Scan for the cell matching the given text and deliver its (X, Y) coordinate at center. 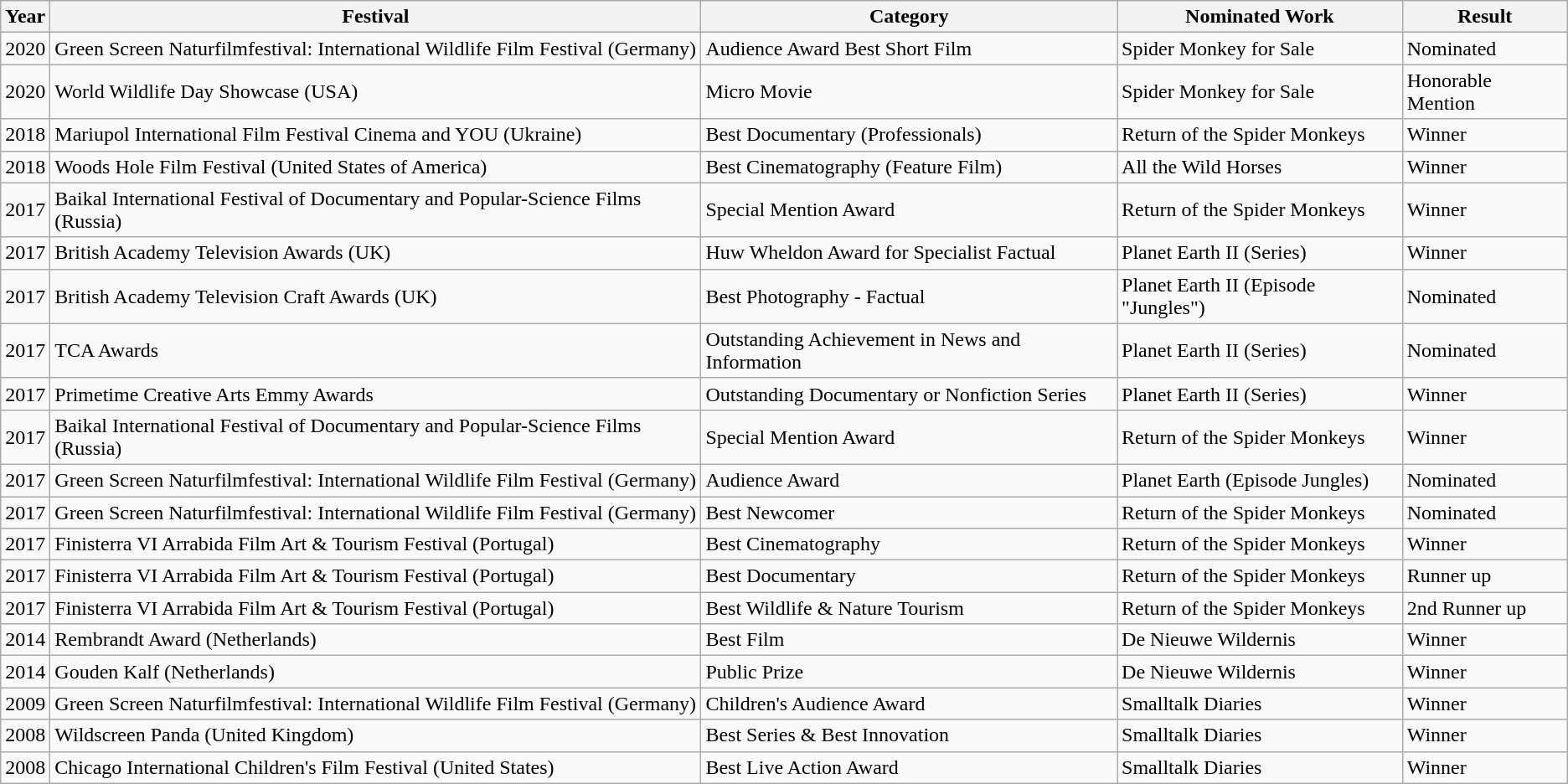
Primetime Creative Arts Emmy Awards (375, 394)
Rembrandt Award (Netherlands) (375, 640)
Wildscreen Panda (United Kingdom) (375, 735)
Audience Award Best Short Film (910, 49)
Micro Movie (910, 92)
Public Prize (910, 672)
2nd Runner up (1484, 608)
Best Documentary (910, 576)
Best Cinematography (910, 544)
Children's Audience Award (910, 704)
Best Photography - Factual (910, 297)
Mariupol International Film Festival Cinema and YOU (Ukraine) (375, 135)
Year (25, 17)
Audience Award (910, 480)
Huw Wheldon Award for Specialist Factual (910, 253)
British Academy Television Awards (UK) (375, 253)
Outstanding Documentary or Nonfiction Series (910, 394)
All the Wild Horses (1260, 167)
Best Live Action Award (910, 767)
Best Documentary (Professionals) (910, 135)
Woods Hole Film Festival (United States of America) (375, 167)
Festival (375, 17)
Outstanding Achievement in News and Information (910, 350)
Planet Earth (Episode Jungles) (1260, 480)
Honorable Mention (1484, 92)
World Wildlife Day Showcase (USA) (375, 92)
Best Film (910, 640)
Best Series & Best Innovation (910, 735)
Gouden Kalf (Netherlands) (375, 672)
British Academy Television Craft Awards (UK) (375, 297)
2009 (25, 704)
Best Cinematography (Feature Film) (910, 167)
Chicago International Children's Film Festival (United States) (375, 767)
Nominated Work (1260, 17)
TCA Awards (375, 350)
Best Wildlife & Nature Tourism (910, 608)
Runner up (1484, 576)
Result (1484, 17)
Best Newcomer (910, 512)
Planet Earth II (Episode "Jungles") (1260, 297)
Category (910, 17)
